Find where the given text appears and provide that cell's center as (X, Y) coordinate. 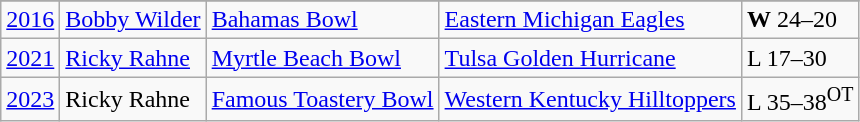
Bahamas Bowl (322, 20)
Western Kentucky Hilltoppers (590, 100)
Myrtle Beach Bowl (322, 58)
L 35–38OT (800, 100)
2023 (30, 100)
Tulsa Golden Hurricane (590, 58)
Famous Toastery Bowl (322, 100)
W 24–20 (800, 20)
Bobby Wilder (133, 20)
Eastern Michigan Eagles (590, 20)
L 17–30 (800, 58)
2021 (30, 58)
2016 (30, 20)
